Identify which cell holds the provided text, then report its (X, Y) central coordinate. 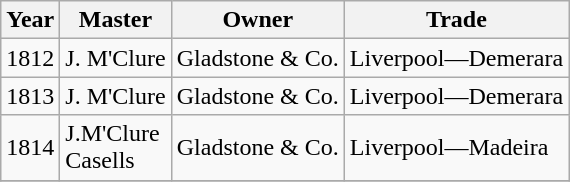
Liverpool—Madeira (456, 148)
J.M'ClureCasells (116, 148)
1813 (30, 96)
Master (116, 20)
Owner (258, 20)
Trade (456, 20)
1814 (30, 148)
1812 (30, 58)
Year (30, 20)
